Find where the given text appears and provide that cell's center as (x, y) coordinate. 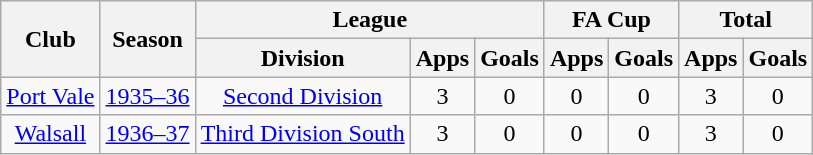
Season (148, 39)
FA Cup (611, 20)
Second Division (302, 96)
Third Division South (302, 134)
Total (746, 20)
1935–36 (148, 96)
Walsall (50, 134)
Club (50, 39)
Division (302, 58)
League (370, 20)
Port Vale (50, 96)
1936–37 (148, 134)
